Locate the cell with the specified text and output its [x, y] center coordinate. 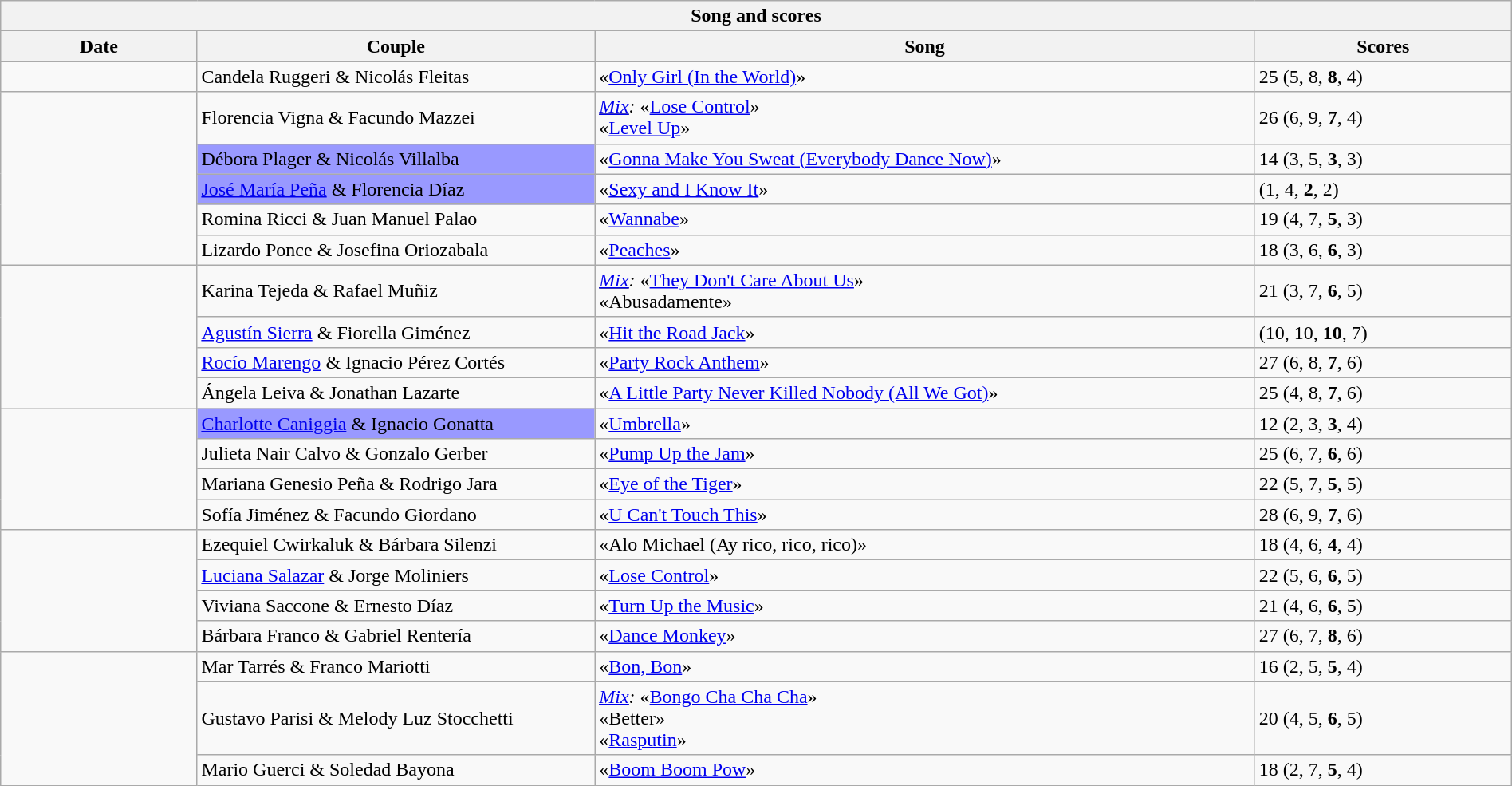
«U Can't Touch This» [925, 515]
25 (6, 7, 6, 6) [1383, 454]
Lizardo Ponce & Josefina Oriozabala [396, 250]
Mix: «Bongo Cha Cha Cha» «Better» «Rasputin» [925, 718]
Florencia Vigna & Facundo Mazzei [396, 118]
14 (3, 5, 3, 3) [1383, 159]
Mix: «Lose Control» «Level Up» [925, 118]
18 (2, 7, 5, 4) [1383, 770]
26 (6, 9, 7, 4) [1383, 118]
«Pump Up the Jam» [925, 454]
28 (6, 9, 7, 6) [1383, 515]
27 (6, 7, 8, 6) [1383, 636]
«Turn Up the Music» [925, 606]
19 (4, 7, 5, 3) [1383, 219]
Song and scores [756, 16]
20 (4, 5, 6, 5) [1383, 718]
25 (5, 8, 8, 4) [1383, 77]
Agustín Sierra & Fiorella Giménez [396, 332]
(1, 4, 2, 2) [1383, 189]
«Bon, Bon» [925, 666]
«Party Rock Anthem» [925, 362]
Rocío Marengo & Ignacio Pérez Cortés [396, 362]
22 (5, 7, 5, 5) [1383, 484]
Romina Ricci & Juan Manuel Palao [396, 219]
Mariana Genesio Peña & Rodrigo Jara [396, 484]
«Umbrella» [925, 424]
«Gonna Make You Sweat (Everybody Dance Now)» [925, 159]
Julieta Nair Calvo & Gonzalo Gerber [396, 454]
27 (6, 8, 7, 6) [1383, 362]
Sofía Jiménez & Facundo Giordano [396, 515]
Viviana Saccone & Ernesto Díaz [396, 606]
«Sexy and I Know It» [925, 189]
Candela Ruggeri & Nicolás Fleitas [396, 77]
«Eye of the Tiger» [925, 484]
21 (4, 6, 6, 5) [1383, 606]
Mar Tarrés & Franco Mariotti [396, 666]
«Boom Boom Pow» [925, 770]
25 (4, 8, 7, 6) [1383, 393]
Mix: «They Don't Care About Us» «Abusadamente» [925, 290]
Gustavo Parisi & Melody Luz Stocchetti [396, 718]
«Alo Michael (Ay rico, rico, rico)» [925, 545]
«Peaches» [925, 250]
18 (4, 6, 4, 4) [1383, 545]
Date [99, 46]
«Hit the Road Jack» [925, 332]
18 (3, 6, 6, 3) [1383, 250]
«Only Girl (In the World)» [925, 77]
Scores [1383, 46]
21 (3, 7, 6, 5) [1383, 290]
«A Little Party Never Killed Nobody (All We Got)» [925, 393]
Mario Guerci & Soledad Bayona [396, 770]
16 (2, 5, 5, 4) [1383, 666]
Ángela Leiva & Jonathan Lazarte [396, 393]
Débora Plager & Nicolás Villalba [396, 159]
«Lose Control» [925, 575]
Charlotte Caniggia & Ignacio Gonatta [396, 424]
«Dance Monkey» [925, 636]
José María Peña & Florencia Díaz [396, 189]
Ezequiel Cwirkaluk & Bárbara Silenzi [396, 545]
22 (5, 6, 6, 5) [1383, 575]
«Wannabe» [925, 219]
Bárbara Franco & Gabriel Rentería [396, 636]
(10, 10, 10, 7) [1383, 332]
Luciana Salazar & Jorge Moliniers [396, 575]
Karina Tejeda & Rafael Muñiz [396, 290]
12 (2, 3, 3, 4) [1383, 424]
Couple [396, 46]
Song [925, 46]
